Identify which cell holds the provided text, then report its (x, y) central coordinate. 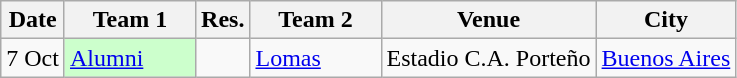
7 Oct (33, 58)
City (666, 20)
Team 1 (130, 20)
Alumni (130, 58)
Buenos Aires (666, 58)
Team 2 (316, 20)
Lomas (316, 58)
Date (33, 20)
Venue (488, 20)
Res. (223, 20)
Estadio C.A. Porteño (488, 58)
